Pinpoint the cell where the given text exists, returning its [X, Y] midpoint coordinate. 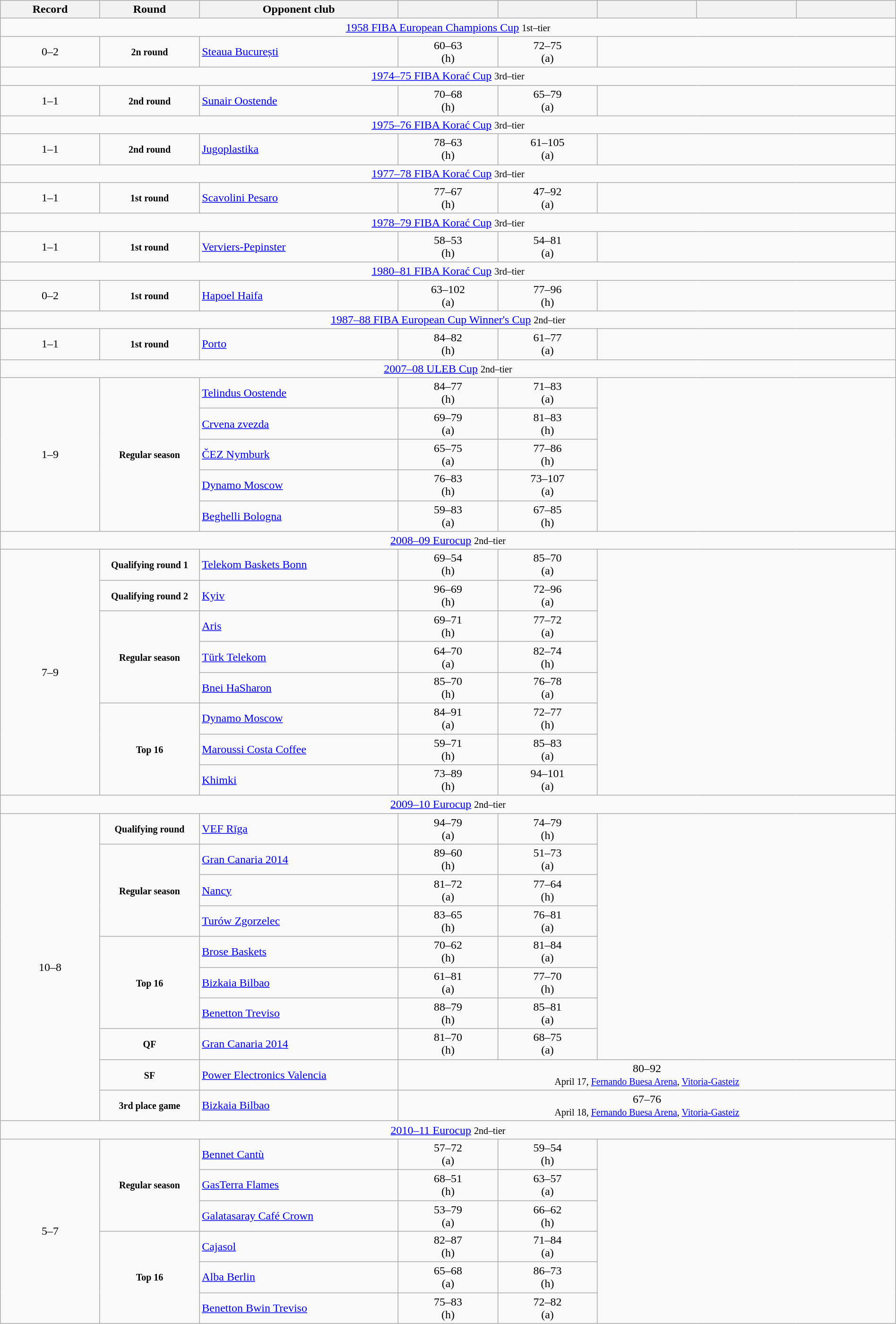
73–107 (a) [547, 485]
58–53 (h) [448, 247]
86–73 (h) [547, 1277]
Hapoel Haifa [299, 295]
69–79 (a) [448, 424]
69–54 (h) [448, 564]
Qualifying round 1 [149, 564]
61–81 (a) [448, 982]
70–62 (h) [448, 952]
ČEZ Nymburk [299, 455]
Kyiv [299, 596]
77–86 (h) [547, 455]
3rd place game [149, 1105]
77–72 (a) [547, 626]
5–7 [50, 1231]
84–82 (h) [448, 344]
Qualifying round [149, 829]
67–76April 18, Fernando Buesa Arena, Vitoria-Gasteiz [647, 1105]
Benetton Bwin Treviso [299, 1308]
83–65 (h) [448, 921]
94–101 (a) [547, 780]
Nancy [299, 891]
67–85 (h) [547, 516]
72–82 (a) [547, 1308]
63–102 (a) [448, 295]
Galatasaray Café Crown [299, 1216]
53–79 (a) [448, 1216]
54–81 (a) [547, 247]
80–92April 17, Fernando Buesa Arena, Vitoria-Gasteiz [647, 1075]
75–83 (h) [448, 1308]
65–75 (a) [448, 455]
Bennet Cantù [299, 1154]
57–72 (a) [448, 1154]
70–68 (h) [448, 100]
65–79 (a) [547, 100]
77–64 (h) [547, 891]
63–57 (a) [547, 1185]
2008–09 Eurocup 2nd–tier [448, 540]
2009–10 Eurocup 2nd–tier [448, 805]
84–77 (h) [448, 393]
Telekom Baskets Bonn [299, 564]
1–9 [50, 455]
73–89 (h) [448, 780]
59–83 (a) [448, 516]
77–70 (h) [547, 982]
68–75 (a) [547, 1044]
82–87 (h) [448, 1247]
Maroussi Costa Coffee [299, 749]
64–70 (a) [448, 657]
Power Electronics Valencia [299, 1075]
Beghelli Bologna [299, 516]
Opponent club [299, 9]
2n round [149, 52]
SF [149, 1075]
Record [50, 9]
Alba Berlin [299, 1277]
47–92 (a) [547, 198]
74–79 (h) [547, 829]
Steaua București [299, 52]
71–83 (a) [547, 393]
71–84 (a) [547, 1247]
1980–81 FIBA Korać Cup 3rd–tier [448, 271]
51–73 (a) [547, 859]
81–72 (a) [448, 891]
77–96 (h) [547, 295]
Bnei HaSharon [299, 687]
65–68 (a) [448, 1277]
1977–78 FIBA Korać Cup 3rd–tier [448, 173]
Porto [299, 344]
85–70 (a) [547, 564]
94–79 (a) [448, 829]
60–63 (h) [448, 52]
Cajasol [299, 1247]
82–74 (h) [547, 657]
88–79 (h) [448, 1013]
84–91 (a) [448, 718]
Benetton Treviso [299, 1013]
2007–08 ULEB Cup 2nd–tier [448, 369]
89–60 (h) [448, 859]
85–83 (a) [547, 749]
96–69 (h) [448, 596]
59–71 (h) [448, 749]
68–51 (h) [448, 1185]
59–54 (h) [547, 1154]
Crvena zvezda [299, 424]
81–84 (a) [547, 952]
85–81 (a) [547, 1013]
1987–88 FIBA European Cup Winner's Cup 2nd–tier [448, 320]
76–81 (a) [547, 921]
10–8 [50, 967]
QF [149, 1044]
Türk Telekom [299, 657]
Sunair Oostende [299, 100]
1958 FIBA European Champions Cup 1st–tier [448, 27]
66–62 (h) [547, 1216]
77–67 (h) [448, 198]
Brose Baskets [299, 952]
78–63 (h) [448, 149]
Aris [299, 626]
GasTerra Flames [299, 1185]
1974–75 FIBA Korać Cup 3rd–tier [448, 76]
Scavolini Pesaro [299, 198]
Telindus Oostende [299, 393]
1975–76 FIBA Korać Cup 3rd–tier [448, 125]
1978–79 FIBA Korać Cup 3rd–tier [448, 222]
Round [149, 9]
76–83 (h) [448, 485]
Turów Zgorzelec [299, 921]
61–77 (a) [547, 344]
Verviers-Pepinster [299, 247]
7–9 [50, 672]
Qualifying round 2 [149, 596]
Khimki [299, 780]
72–77 (h) [547, 718]
81–83 (h) [547, 424]
72–96 (a) [547, 596]
72–75 (a) [547, 52]
Jugoplastika [299, 149]
2010–11 Eurocup 2nd–tier [448, 1130]
76–78 (a) [547, 687]
VEF Rīga [299, 829]
85–70 (h) [448, 687]
81–70 (h) [448, 1044]
69–71 (h) [448, 626]
61–105 (a) [547, 149]
